Output the [X, Y] coordinate of the center of the cell containing the given text.  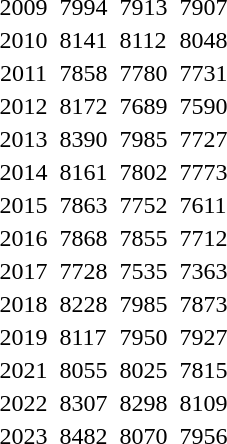
8228 [84, 304]
8025 [144, 370]
7863 [84, 205]
7855 [144, 238]
7752 [144, 205]
8112 [144, 40]
8117 [84, 337]
8055 [84, 370]
7535 [144, 271]
7728 [84, 271]
8298 [144, 403]
7950 [144, 337]
7858 [84, 73]
8390 [84, 139]
8172 [84, 106]
7868 [84, 238]
7802 [144, 172]
7689 [144, 106]
8141 [84, 40]
8161 [84, 172]
7780 [144, 73]
8307 [84, 403]
